Provide the (x, y) coordinate of the cell's center where the given text is located.  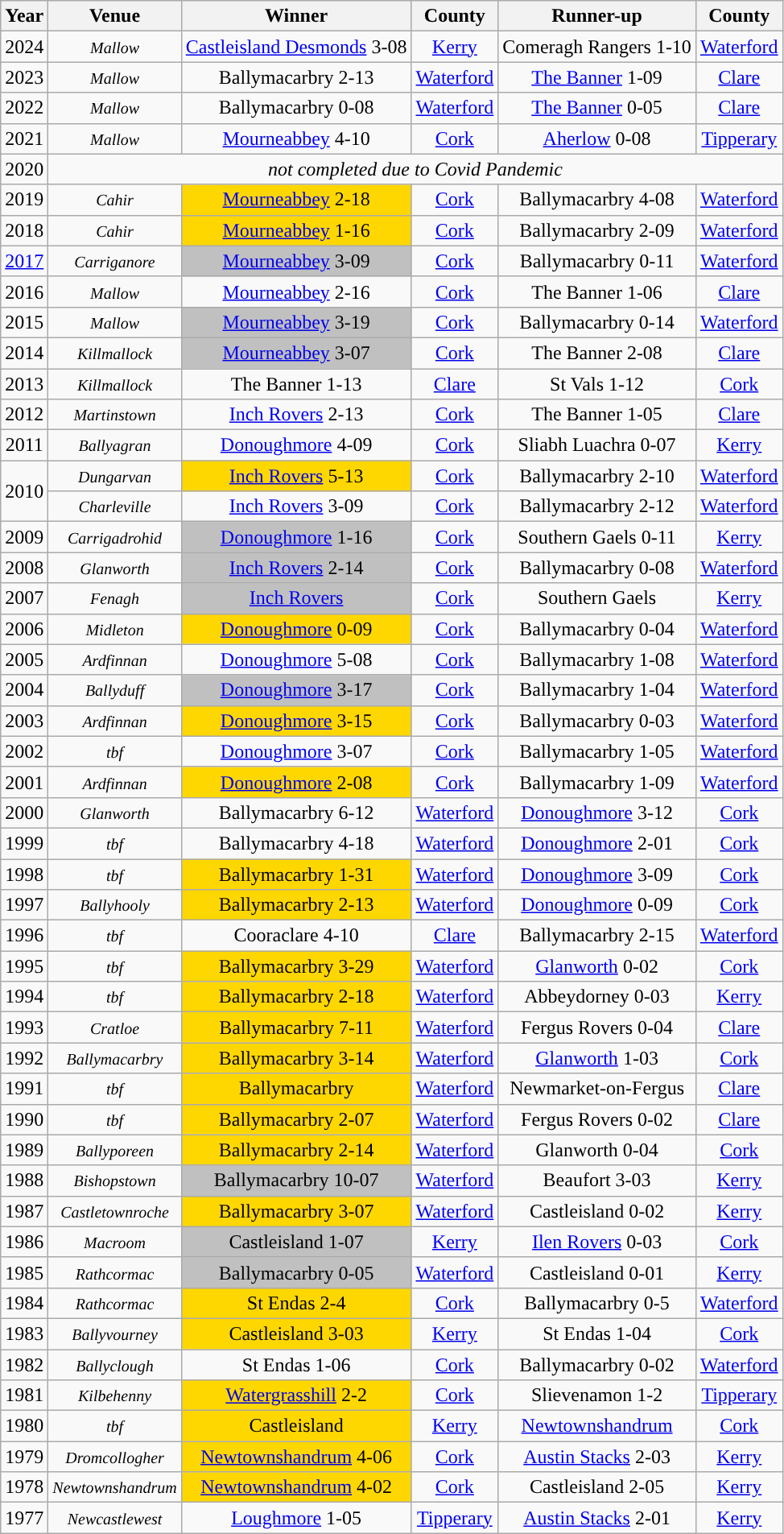
2018 (24, 230)
1979 (24, 1457)
Ballymacarbry 2-07 (296, 1119)
The Banner 2-08 (597, 353)
not completed due to Covid Pandemic (415, 169)
Ballymacarbry 0-02 (597, 1365)
Year (24, 16)
2001 (24, 782)
1983 (24, 1333)
1999 (24, 843)
Mourneabbey 2-16 (296, 292)
Glanworth 0-02 (597, 966)
Ballymacarbry 0-14 (597, 322)
Ballymacarbry 3-07 (296, 1211)
St Endas 1-04 (597, 1333)
Ballymacarbry 2-09 (597, 230)
1988 (24, 1180)
Ballymacarbry 0-04 (597, 629)
2011 (24, 445)
Slievenamon 1-2 (597, 1395)
1991 (24, 1089)
The Banner 1-13 (296, 384)
Runner-up (597, 16)
Mourneabbey 1-16 (296, 230)
Newcastlewest (114, 1518)
Southern Gaels (597, 598)
1978 (24, 1487)
Ballymacarbry 1-09 (597, 782)
Mourneabbey 3-09 (296, 261)
Comeragh Rangers 1-10 (597, 47)
Ballymacarbry 1-31 (296, 874)
Glanworth 1-03 (597, 1058)
Castleisland 3-03 (296, 1333)
Castleisland (296, 1426)
Castletownroche (114, 1211)
2000 (24, 812)
Ilen Rovers 0-03 (597, 1242)
1986 (24, 1242)
Ballyduff (114, 690)
2016 (24, 292)
Ballymacarbry 2-12 (597, 507)
Southern Gaels 0-11 (597, 537)
Ballymacarbry 0-05 (296, 1272)
2017 (24, 261)
Martinstown (114, 415)
Ballymacarbry 4-18 (296, 843)
Winner (296, 16)
2013 (24, 384)
2004 (24, 690)
2020 (24, 169)
1990 (24, 1119)
1987 (24, 1211)
Austin Stacks 2-03 (597, 1457)
Ballymacarbry 2-18 (296, 997)
2005 (24, 659)
Ballymacarbry 0-11 (597, 261)
Carrigadrohid (114, 537)
Mourneabbey 3-19 (296, 322)
Cooraclare 4-10 (296, 936)
The Banner 1-09 (597, 77)
Inch Rovers (296, 598)
Castleisland 1-07 (296, 1242)
The Banner 1-05 (597, 415)
Ballymacarbry 2-14 (296, 1150)
2006 (24, 629)
St Endas 1-06 (296, 1365)
Ballyclough (114, 1365)
Donoughmore 2-08 (296, 782)
Bishopstown (114, 1180)
Mourneabbey 2-18 (296, 200)
Ballyhooly (114, 905)
Donoughmore 3-09 (597, 874)
1982 (24, 1365)
Ballymacarbry 0-5 (597, 1303)
1984 (24, 1303)
Ballymacarbry 6-12 (296, 812)
1989 (24, 1150)
2009 (24, 537)
Inch Rovers 3-09 (296, 507)
Fergus Rovers 0-02 (597, 1119)
1977 (24, 1518)
Ballyagran (114, 445)
Newtownshandrum 4-06 (296, 1457)
Newtownshandrum 4-02 (296, 1487)
2022 (24, 108)
Castleisland 0-02 (597, 1211)
2024 (24, 47)
The Banner 0-05 (597, 108)
Inch Rovers 2-13 (296, 415)
Ballymacarbry 2-15 (597, 936)
Donoughmore 3-12 (597, 812)
1980 (24, 1426)
Castleisland 0-01 (597, 1272)
Ballymacarbry 1-04 (597, 690)
Donoughmore 2-01 (597, 843)
2014 (24, 353)
Fergus Rovers 0-04 (597, 1027)
2010 (24, 491)
Charleville (114, 507)
1995 (24, 966)
2021 (24, 139)
Inch Rovers 5-13 (296, 476)
Newmarket-on-Fergus (597, 1089)
Loughmore 1-05 (296, 1518)
Midleton (114, 629)
Ballymacarbry 0-03 (597, 721)
1996 (24, 936)
Donoughmore 5-08 (296, 659)
The Banner 1-06 (597, 292)
1981 (24, 1395)
2012 (24, 415)
1985 (24, 1272)
Mourneabbey 4-10 (296, 139)
Castleisland 2-05 (597, 1487)
2007 (24, 598)
2019 (24, 200)
Dungarvan (114, 476)
Inch Rovers 2-14 (296, 568)
1992 (24, 1058)
Ballymacarbry 7-11 (296, 1027)
1997 (24, 905)
2003 (24, 721)
Ballymacarbry 1-05 (597, 751)
St Endas 2-4 (296, 1303)
Beaufort 3-03 (597, 1180)
Ballymacarbry 10-07 (296, 1180)
2015 (24, 322)
Ballymacarbry 2-10 (597, 476)
Kilbehenny (114, 1395)
Donoughmore 1-16 (296, 537)
Ballyporeen (114, 1150)
Austin Stacks 2-01 (597, 1518)
Castleisland Desmonds 3-08 (296, 47)
Donoughmore 3-17 (296, 690)
2002 (24, 751)
2008 (24, 568)
Dromcollogher (114, 1457)
Carriganore (114, 261)
Ballymacarbry 3-29 (296, 966)
Watergrasshill 2-2 (296, 1395)
Fenagh (114, 598)
1998 (24, 874)
1994 (24, 997)
Donoughmore 3-15 (296, 721)
Ballymacarbry 4-08 (597, 200)
Ballymacarbry 1-08 (597, 659)
Donoughmore 4-09 (296, 445)
2023 (24, 77)
1993 (24, 1027)
Ballyvourney (114, 1333)
St Vals 1-12 (597, 384)
Donoughmore 3-07 (296, 751)
Ballymacarbry 3-14 (296, 1058)
Glanworth 0-04 (597, 1150)
Aherlow 0-08 (597, 139)
Venue (114, 16)
Abbeydorney 0-03 (597, 997)
Sliabh Luachra 0-07 (597, 445)
Cratloe (114, 1027)
Mourneabbey 3-07 (296, 353)
Macroom (114, 1242)
